Output the (X, Y) coordinate of the center of the cell containing the given text.  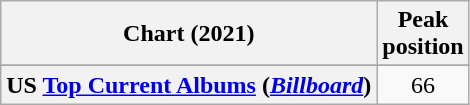
US Top Current Albums (Billboard) (189, 85)
Chart (2021) (189, 34)
Peakposition (423, 34)
66 (423, 85)
